From the cell containing the given text, extract its center point as [X, Y] coordinate. 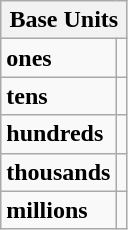
ones [58, 58]
tens [58, 96]
hundreds [58, 134]
millions [58, 210]
thousands [58, 172]
Base Units [64, 20]
